Locate the cell with the specified text and output its (X, Y) center coordinate. 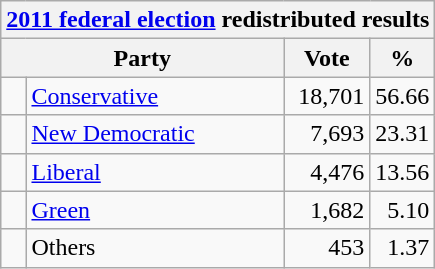
New Democratic (155, 134)
5.10 (402, 210)
18,701 (327, 96)
Party (142, 58)
1.37 (402, 248)
453 (327, 248)
13.56 (402, 172)
1,682 (327, 210)
2011 federal election redistributed results (218, 20)
Green (155, 210)
23.31 (402, 134)
56.66 (402, 96)
Others (155, 248)
Liberal (155, 172)
% (402, 58)
Vote (327, 58)
7,693 (327, 134)
4,476 (327, 172)
Conservative (155, 96)
